Locate the cell with the specified text and output its (X, Y) center coordinate. 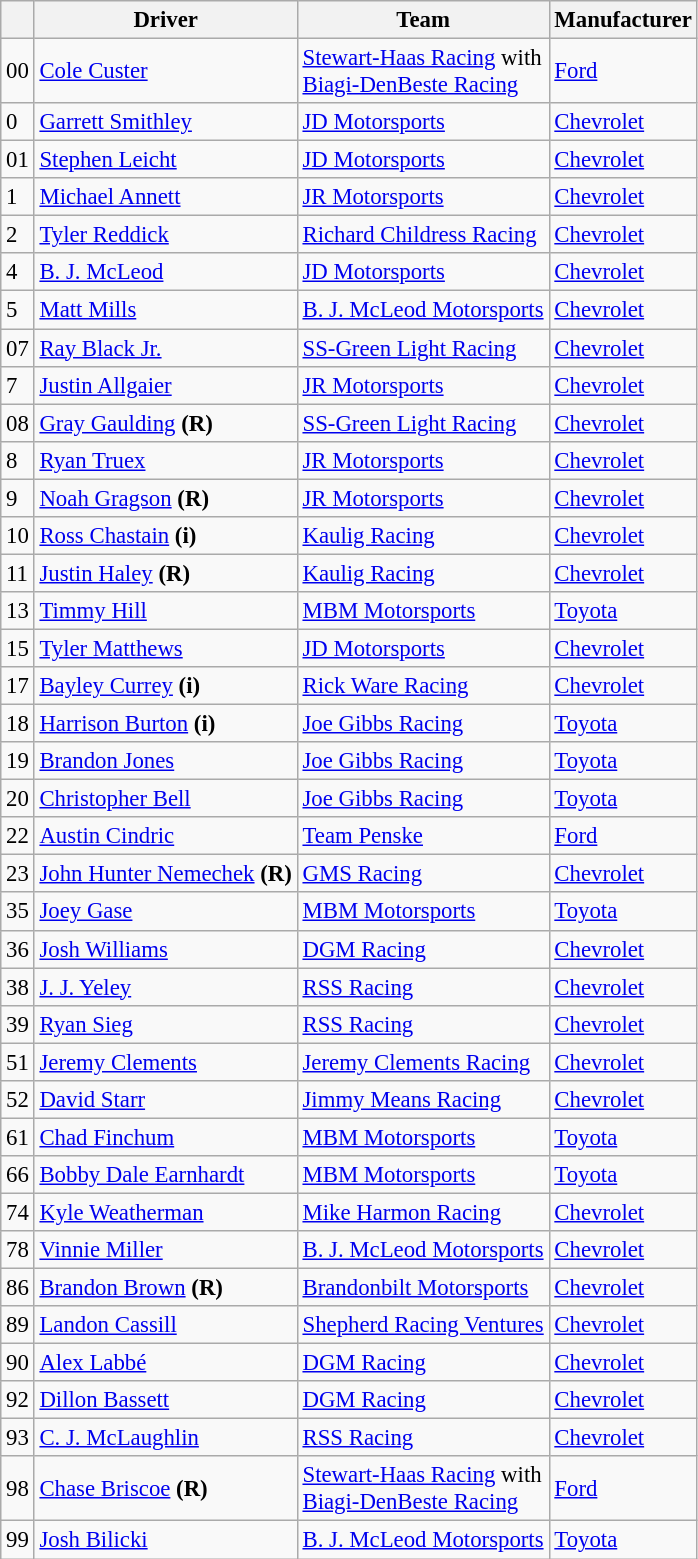
Driver (166, 20)
Cole Custer (166, 72)
66 (18, 1175)
22 (18, 836)
00 (18, 72)
Jimmy Means Racing (423, 1100)
Stephen Leicht (166, 160)
Vinnie Miller (166, 1250)
1 (18, 197)
Brandonbilt Motorsports (423, 1288)
Noah Gragson (R) (166, 498)
51 (18, 1062)
J. J. Yeley (166, 987)
Bayley Currey (i) (166, 686)
Jeremy Clements Racing (423, 1062)
Alex Labbé (166, 1363)
4 (18, 273)
Chase Briscoe (R) (166, 1488)
01 (18, 160)
98 (18, 1488)
Harrison Burton (i) (166, 724)
Tyler Reddick (166, 235)
Rick Ware Racing (423, 686)
Timmy Hill (166, 611)
13 (18, 611)
Josh Williams (166, 949)
Gray Gaulding (R) (166, 423)
8 (18, 460)
19 (18, 761)
35 (18, 912)
2 (18, 235)
Team Penske (423, 836)
92 (18, 1400)
0 (18, 122)
Brandon Brown (R) (166, 1288)
Ray Black Jr. (166, 348)
99 (18, 1540)
Team (423, 20)
74 (18, 1212)
78 (18, 1250)
90 (18, 1363)
Shepherd Racing Ventures (423, 1325)
Landon Cassill (166, 1325)
David Starr (166, 1100)
61 (18, 1137)
Dillon Bassett (166, 1400)
Brandon Jones (166, 761)
C. J. McLaughlin (166, 1438)
John Hunter Nemechek (R) (166, 874)
Christopher Bell (166, 799)
Michael Annett (166, 197)
86 (18, 1288)
Matt Mills (166, 310)
5 (18, 310)
Josh Bilicki (166, 1540)
Garrett Smithley (166, 122)
89 (18, 1325)
Ryan Sieg (166, 1024)
Ross Chastain (i) (166, 536)
9 (18, 498)
Manufacturer (623, 20)
17 (18, 686)
23 (18, 874)
GMS Racing (423, 874)
93 (18, 1438)
52 (18, 1100)
Joey Gase (166, 912)
Tyler Matthews (166, 648)
Kyle Weatherman (166, 1212)
18 (18, 724)
Chad Finchum (166, 1137)
11 (18, 573)
Bobby Dale Earnhardt (166, 1175)
Jeremy Clements (166, 1062)
Richard Childress Racing (423, 235)
Justin Haley (R) (166, 573)
Justin Allgaier (166, 385)
Ryan Truex (166, 460)
39 (18, 1024)
07 (18, 348)
38 (18, 987)
Mike Harmon Racing (423, 1212)
20 (18, 799)
08 (18, 423)
10 (18, 536)
15 (18, 648)
B. J. McLeod (166, 273)
36 (18, 949)
7 (18, 385)
Austin Cindric (166, 836)
